Pinpoint the cell where the given text exists, returning its [X, Y] midpoint coordinate. 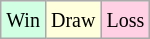
Draw [72, 20]
Loss [126, 20]
Win [24, 20]
